For the text-containing cell, return its midpoint in (x, y) coordinate format. 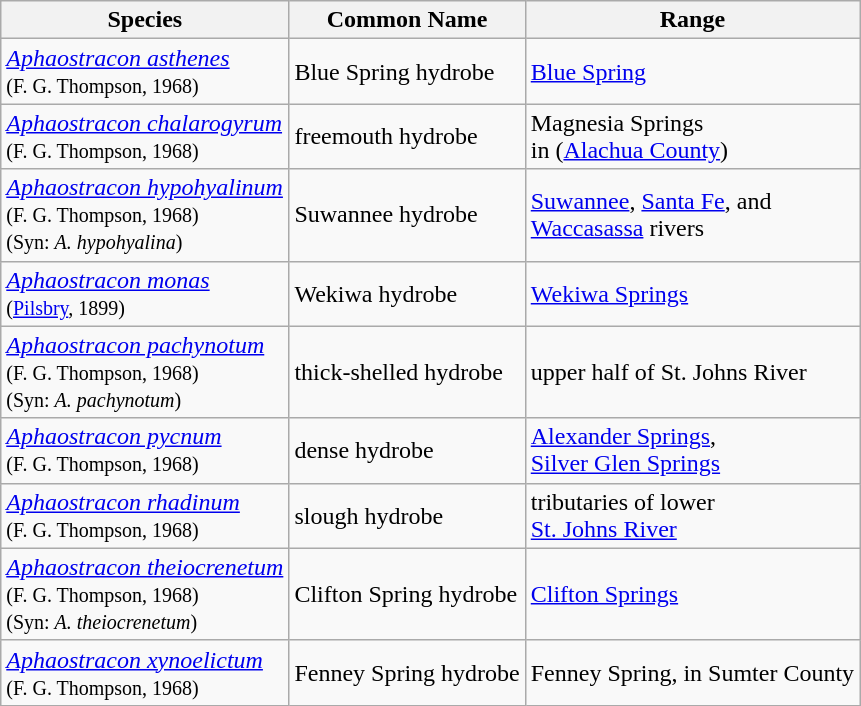
slough hydrobe (407, 516)
Magnesia Springs in (Alachua County) (692, 136)
Wekiwa Springs (692, 294)
Aphaostracon monas (Pilsbry, 1899) (145, 294)
Blue Spring hydrobe (407, 72)
Aphaostracon asthenes(F. G. Thompson, 1968) (145, 72)
thick-shelled hydrobe (407, 372)
Fenney Spring hydrobe (407, 672)
Aphaostracon rhadinum (F. G. Thompson, 1968) (145, 516)
freemouth hydrobe (407, 136)
Aphaostracon chalarogyrum (F. G. Thompson, 1968) (145, 136)
Aphaostracon hypohyalinum(F. G. Thompson, 1968) (Syn: A. hypohyalina) (145, 215)
Aphaostracon theiocrenetum(F. G. Thompson, 1968)(Syn: A. theiocrenetum) (145, 594)
Clifton Springs (692, 594)
Aphaostracon pycnum(F. G. Thompson, 1968) (145, 450)
Species (145, 20)
upper half of St. Johns River (692, 372)
Range (692, 20)
Fenney Spring, in Sumter County (692, 672)
tributaries of lower St. Johns River (692, 516)
Blue Spring (692, 72)
Wekiwa hydrobe (407, 294)
Common Name (407, 20)
Alexander Springs,Silver Glen Springs (692, 450)
dense hydrobe (407, 450)
Clifton Spring hydrobe (407, 594)
Aphaostracon xynoelictum (F. G. Thompson, 1968) (145, 672)
Aphaostracon pachynotum (F. G. Thompson, 1968)(Syn: A. pachynotum) (145, 372)
Suwannee hydrobe (407, 215)
Suwannee, Santa Fe, and Waccasassa rivers (692, 215)
